Return the (x, y) coordinate for the center point of the cell that contains the specified text.  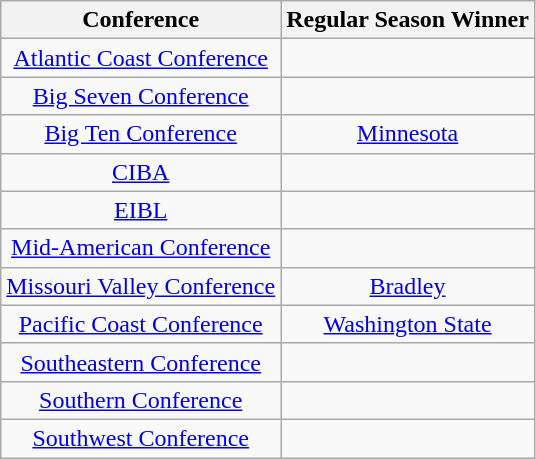
Bradley (408, 286)
Southern Conference (141, 400)
Big Seven Conference (141, 96)
EIBL (141, 210)
Big Ten Conference (141, 134)
Missouri Valley Conference (141, 286)
Minnesota (408, 134)
Mid-American Conference (141, 248)
Atlantic Coast Conference (141, 58)
CIBA (141, 172)
Pacific Coast Conference (141, 324)
Southwest Conference (141, 438)
Conference (141, 20)
Regular Season Winner (408, 20)
Washington State (408, 324)
Southeastern Conference (141, 362)
